Provide the (x, y) coordinate of the cell's center where the given text is located.  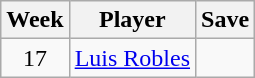
17 (35, 58)
Save (226, 20)
Luis Robles (132, 58)
Week (35, 20)
Player (132, 20)
